Identify which cell holds the provided text, then report its [X, Y] central coordinate. 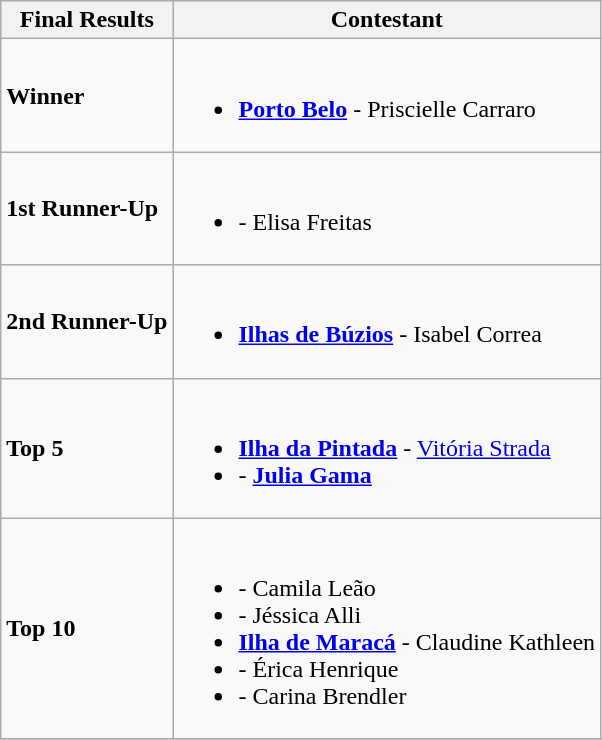
Ilhas de Búzios - Isabel Correa [387, 322]
Ilha da Pintada - Vitória Strada - Julia Gama [387, 448]
Porto Belo - Priscielle Carraro [387, 96]
1st Runner-Up [87, 208]
Top 10 [87, 628]
Winner [87, 96]
- Camila Leão - Jéssica Alli Ilha de Maracá - Claudine Kathleen - Érica Henrique - Carina Brendler [387, 628]
Top 5 [87, 448]
Final Results [87, 20]
- Elisa Freitas [387, 208]
Contestant [387, 20]
2nd Runner-Up [87, 322]
